Scan for the cell matching the given text and deliver its [X, Y] coordinate at center. 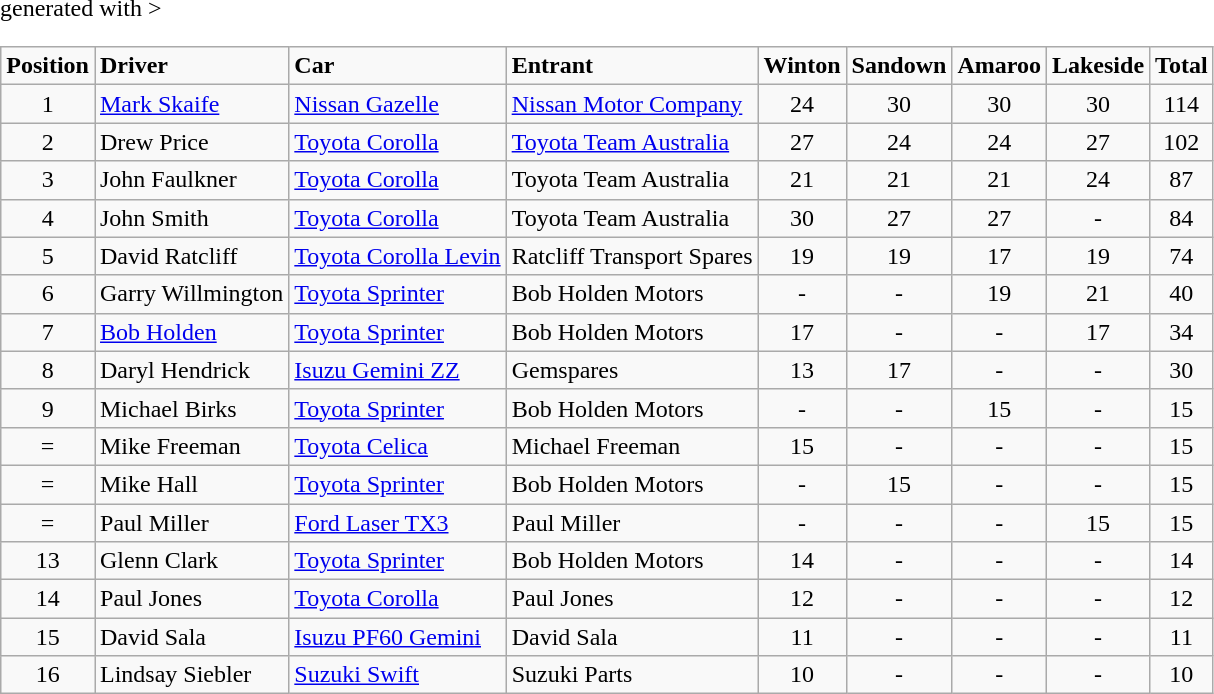
5 [48, 256]
Mike Freeman [191, 446]
1 [48, 104]
Isuzu Gemini ZZ [398, 370]
Michael Birks [191, 408]
Garry Willmington [191, 294]
Winton [802, 66]
40 [1182, 294]
114 [1182, 104]
John Smith [191, 218]
Ratcliff Transport Spares [632, 256]
Nissan Motor Company [632, 104]
Daryl Hendrick [191, 370]
Suzuki Parts [632, 675]
Car [398, 66]
7 [48, 332]
John Faulkner [191, 180]
87 [1182, 180]
Drew Price [191, 142]
9 [48, 408]
Toyota Corolla Levin [398, 256]
74 [1182, 256]
Gemspares [632, 370]
4 [48, 218]
Lakeside [1098, 66]
Driver [191, 66]
Toyota Celica [398, 446]
102 [1182, 142]
6 [48, 294]
8 [48, 370]
Entrant [632, 66]
34 [1182, 332]
David Ratcliff [191, 256]
Glenn Clark [191, 561]
16 [48, 675]
Lindsay Siebler [191, 675]
Bob Holden [191, 332]
84 [1182, 218]
Nissan Gazelle [398, 104]
Mark Skaife [191, 104]
Position [48, 66]
3 [48, 180]
Amaroo [1000, 66]
Sandown [899, 66]
Suzuki Swift [398, 675]
Mike Hall [191, 484]
Michael Freeman [632, 446]
Ford Laser TX3 [398, 523]
2 [48, 142]
Total [1182, 66]
Isuzu PF60 Gemini [398, 637]
